Determine the (x, y) coordinate at the center of the cell enclosing the given text.  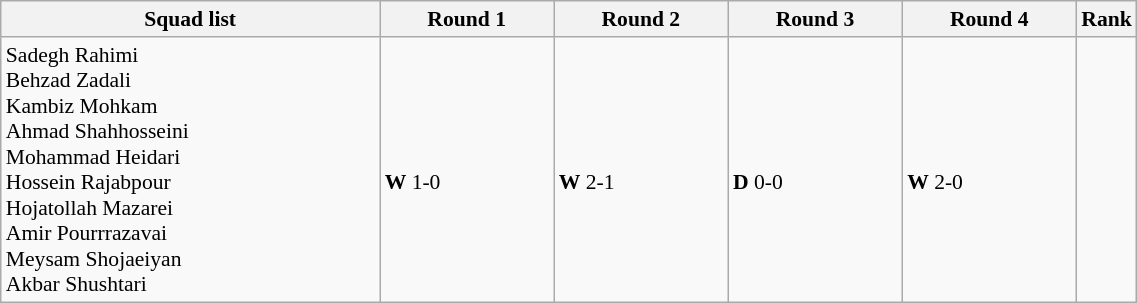
W 1-0 (467, 170)
Rank (1106, 19)
W 2-1 (641, 170)
Round 4 (989, 19)
Squad list (190, 19)
D 0-0 (815, 170)
Round 3 (815, 19)
W 2-0 (989, 170)
Round 1 (467, 19)
Round 2 (641, 19)
